Extract the [x, y] coordinate from the center of the cell holding the provided text.  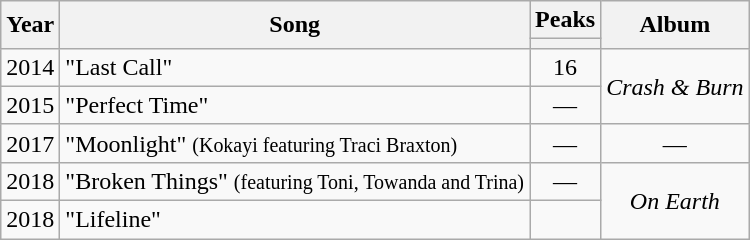
On Earth [675, 200]
"Perfect Time" [295, 105]
"Last Call" [295, 67]
Song [295, 25]
16 [566, 67]
Year [30, 25]
2014 [30, 67]
Peaks [566, 20]
2017 [30, 143]
Album [675, 25]
"Lifeline" [295, 220]
Crash & Burn [675, 86]
"Broken Things" (featuring Toni, Towanda and Trina) [295, 181]
"Moonlight" (Kokayi featuring Traci Braxton) [295, 143]
2015 [30, 105]
